Return (X, Y) of the center of cell containing provided text 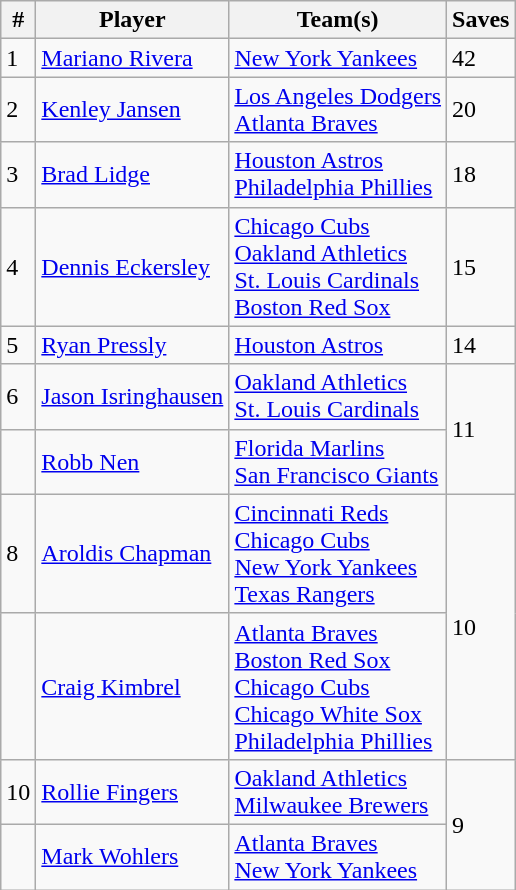
Brad Lidge (132, 174)
Dennis Eckersley (132, 266)
8 (18, 554)
Atlanta BravesNew York Yankees (338, 856)
9 (481, 824)
Mariano Rivera (132, 58)
Ryan Pressly (132, 345)
Florida MarlinsSan Francisco Giants (338, 462)
Aroldis Chapman (132, 554)
Team(s) (338, 20)
Jason Isringhausen (132, 396)
Oakland AthleticsMilwaukee Brewers (338, 792)
# (18, 20)
Player (132, 20)
Mark Wohlers (132, 856)
Kenley Jansen (132, 110)
3 (18, 174)
2 (18, 110)
Los Angeles DodgersAtlanta Braves (338, 110)
11 (481, 429)
5 (18, 345)
Houston AstrosPhiladelphia Phillies (338, 174)
Saves (481, 20)
15 (481, 266)
42 (481, 58)
Rollie Fingers (132, 792)
Houston Astros (338, 345)
Oakland AthleticsSt. Louis Cardinals (338, 396)
Cincinnati RedsChicago CubsNew York YankeesTexas Rangers (338, 554)
Atlanta BravesBoston Red SoxChicago CubsChicago White SoxPhiladelphia Phillies (338, 686)
New York Yankees (338, 58)
18 (481, 174)
Robb Nen (132, 462)
20 (481, 110)
1 (18, 58)
6 (18, 396)
Chicago CubsOakland AthleticsSt. Louis CardinalsBoston Red Sox (338, 266)
Craig Kimbrel (132, 686)
4 (18, 266)
14 (481, 345)
